Locate the cell with the specified text and output its (X, Y) center coordinate. 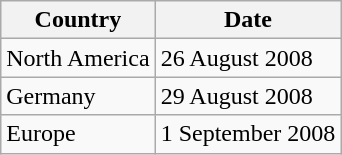
Germany (78, 96)
Date (248, 20)
Europe (78, 134)
1 September 2008 (248, 134)
26 August 2008 (248, 58)
29 August 2008 (248, 96)
Country (78, 20)
North America (78, 58)
